Output the [X, Y] coordinate of the center of the cell containing the given text.  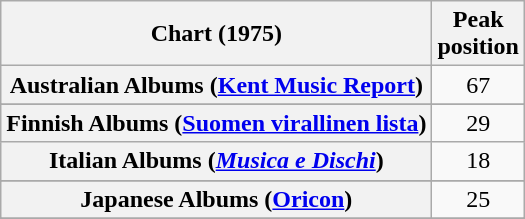
Australian Albums (Kent Music Report) [216, 85]
67 [478, 85]
Japanese Albums (Oricon) [216, 199]
25 [478, 199]
29 [478, 123]
Peakposition [478, 34]
Finnish Albums (Suomen virallinen lista) [216, 123]
Chart (1975) [216, 34]
Italian Albums (Musica e Dischi) [216, 161]
18 [478, 161]
